Output the [X, Y] coordinate of the center of the cell containing the given text.  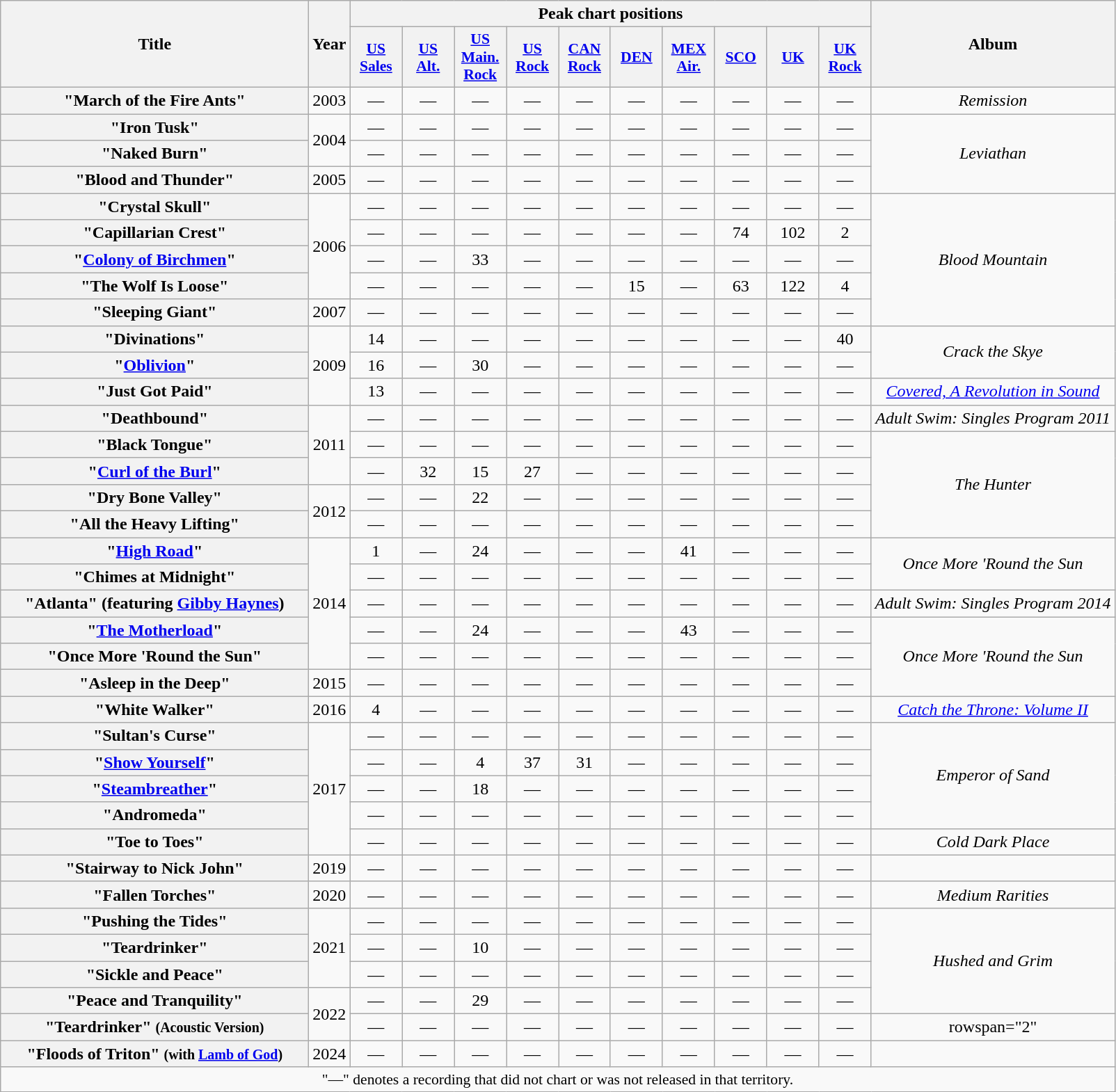
2019 [330, 868]
"Black Tongue" [154, 444]
USAlt. [429, 57]
"Once More 'Round the Sun" [154, 657]
USSales [376, 57]
"Iron Tusk" [154, 127]
SCO [740, 57]
"Deathbound" [154, 418]
Hushed and Grim [993, 961]
MEXAir. [689, 57]
14 [376, 339]
1 [376, 550]
Cold Dark Place [993, 842]
Title [154, 45]
USRock [533, 57]
2004 [330, 140]
"Sickle and Peace" [154, 974]
"Steambreather" [154, 789]
"Peace and Tranquility" [154, 1001]
"Toe to Toes" [154, 842]
Blood Mountain [993, 259]
13 [376, 392]
30 [480, 365]
"Fallen Torches" [154, 894]
37 [533, 762]
41 [689, 550]
2024 [330, 1054]
122 [793, 286]
"The Wolf Is Loose" [154, 286]
rowspan="2" [993, 1027]
"Sultan's Curse" [154, 736]
Year [330, 45]
2016 [330, 709]
2009 [330, 365]
Peak chart positions [611, 14]
63 [740, 286]
40 [845, 339]
Adult Swim: Singles Program 2014 [993, 604]
"Pushing the Tides" [154, 921]
"Teardrinker" (Acoustic Version) [154, 1027]
31 [584, 762]
UK [793, 57]
"Just Got Paid" [154, 392]
2012 [330, 511]
2011 [330, 444]
2021 [330, 947]
"All the Heavy Lifting" [154, 524]
2007 [330, 312]
"Andromeda" [154, 815]
22 [480, 497]
32 [429, 471]
Leviathan [993, 154]
43 [689, 630]
10 [480, 947]
18 [480, 789]
"Divinations" [154, 339]
Adult Swim: Singles Program 2011 [993, 418]
74 [740, 233]
2014 [330, 603]
USMain.Rock [480, 57]
29 [480, 1001]
"Naked Burn" [154, 154]
"Teardrinker" [154, 947]
2005 [330, 180]
"Sleeping Giant" [154, 312]
"March of the Fire Ants" [154, 100]
DEN [636, 57]
"Atlanta" (featuring Gibby Haynes) [154, 604]
Covered, A Revolution in Sound [993, 392]
"—" denotes a recording that did not chart or was not released in that territory. [558, 1079]
"Crystal Skull" [154, 207]
2015 [330, 683]
"Oblivion" [154, 365]
Remission [993, 100]
"Asleep in the Deep" [154, 683]
2020 [330, 894]
2003 [330, 100]
"White Walker" [154, 709]
27 [533, 471]
UKRock [845, 57]
Crack the Skye [993, 352]
"Chimes at Midnight" [154, 577]
Medium Rarities [993, 894]
2 [845, 233]
2006 [330, 246]
"Show Yourself" [154, 762]
"The Motherload" [154, 630]
33 [480, 259]
Album [993, 45]
The Hunter [993, 484]
2022 [330, 1014]
"Curl of the Burl" [154, 471]
102 [793, 233]
CANRock [584, 57]
"Capillarian Crest" [154, 233]
Catch the Throne: Volume II [993, 709]
"Dry Bone Valley" [154, 497]
"Colony of Birchmen" [154, 259]
"High Road" [154, 550]
"Blood and Thunder" [154, 180]
2017 [330, 789]
"Floods of Triton" (with Lamb of God) [154, 1054]
Emperor of Sand [993, 776]
16 [376, 365]
"Stairway to Nick John" [154, 868]
